Capture the cell that displays the provided text and extract its [X, Y] central coordinate. 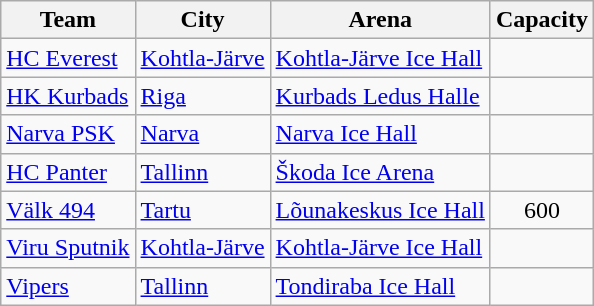
Tartu [202, 210]
Riga [202, 96]
Tondiraba Ice Hall [380, 286]
Team [68, 20]
600 [542, 210]
Välk 494 [68, 210]
Kurbads Ledus Halle [380, 96]
Vipers [68, 286]
HC Panter [68, 172]
Capacity [542, 20]
Narva Ice Hall [380, 134]
Arena [380, 20]
Škoda Ice Arena [380, 172]
Narva PSK [68, 134]
Narva [202, 134]
HC Everest [68, 58]
City [202, 20]
HK Kurbads [68, 96]
Viru Sputnik [68, 248]
Lõunakeskus Ice Hall [380, 210]
